Capture the cell that displays the provided text and extract its [x, y] central coordinate. 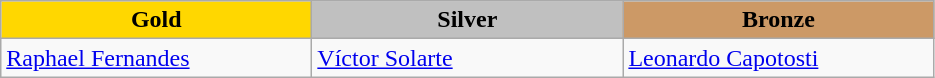
Silver [468, 20]
Gold [156, 20]
Bronze [778, 20]
Leonardo Capotosti [778, 58]
Raphael Fernandes [156, 58]
Víctor Solarte [468, 58]
